Return (X, Y) of the center of cell containing provided text 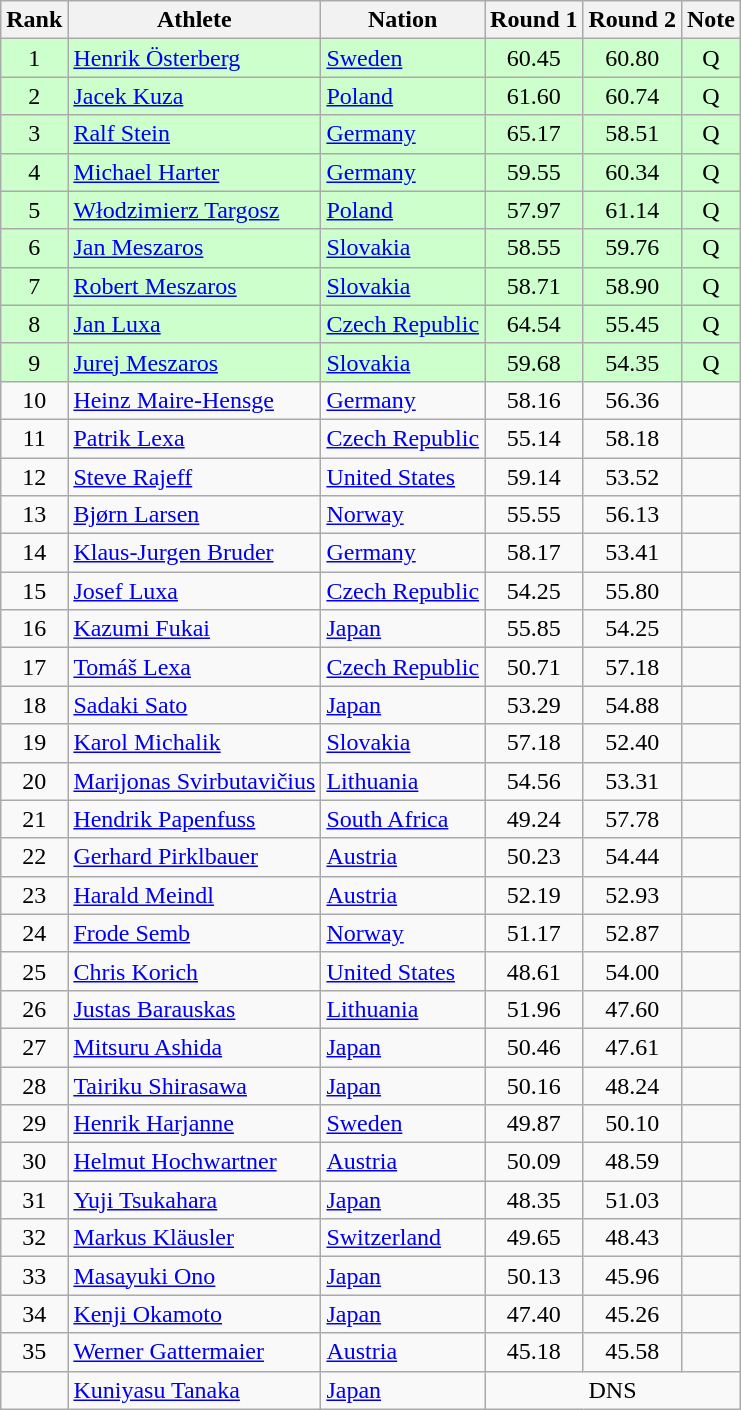
51.96 (534, 1009)
55.80 (632, 591)
48.35 (534, 1200)
Marijonas Svirbutavičius (194, 781)
54.56 (534, 781)
2 (34, 96)
Karol Michalik (194, 743)
47.40 (534, 1314)
Harald Meindl (194, 895)
53.52 (632, 477)
45.96 (632, 1276)
57.97 (534, 210)
24 (34, 933)
60.80 (632, 58)
53.41 (632, 553)
57.78 (632, 819)
Włodzimierz Targosz (194, 210)
55.14 (534, 438)
Robert Meszaros (194, 286)
11 (34, 438)
Justas Barauskas (194, 1009)
Rank (34, 20)
Klaus-Jurgen Bruder (194, 553)
Gerhard Pirklbauer (194, 857)
50.71 (534, 667)
30 (34, 1162)
45.18 (534, 1352)
10 (34, 400)
48.59 (632, 1162)
Markus Kläusler (194, 1238)
31 (34, 1200)
28 (34, 1085)
18 (34, 705)
58.18 (632, 438)
58.51 (632, 134)
45.26 (632, 1314)
7 (34, 286)
Hendrik Papenfuss (194, 819)
Round 2 (632, 20)
29 (34, 1124)
Heinz Maire-Hensge (194, 400)
Frode Semb (194, 933)
Helmut Hochwartner (194, 1162)
Athlete (194, 20)
54.00 (632, 971)
22 (34, 857)
13 (34, 515)
Ralf Stein (194, 134)
20 (34, 781)
48.61 (534, 971)
Henrik Österberg (194, 58)
Masayuki Ono (194, 1276)
52.19 (534, 895)
49.65 (534, 1238)
55.85 (534, 629)
54.35 (632, 362)
19 (34, 743)
27 (34, 1047)
15 (34, 591)
58.17 (534, 553)
14 (34, 553)
53.29 (534, 705)
8 (34, 324)
Switzerland (403, 1238)
50.09 (534, 1162)
Werner Gattermaier (194, 1352)
17 (34, 667)
50.23 (534, 857)
Jacek Kuza (194, 96)
49.24 (534, 819)
48.43 (632, 1238)
Jan Luxa (194, 324)
Jurej Meszaros (194, 362)
61.60 (534, 96)
55.45 (632, 324)
33 (34, 1276)
58.55 (534, 248)
Patrik Lexa (194, 438)
35 (34, 1352)
64.54 (534, 324)
50.46 (534, 1047)
58.16 (534, 400)
Round 1 (534, 20)
59.55 (534, 172)
59.68 (534, 362)
34 (34, 1314)
Sadaki Sato (194, 705)
60.34 (632, 172)
5 (34, 210)
Chris Korich (194, 971)
55.55 (534, 515)
51.17 (534, 933)
23 (34, 895)
56.13 (632, 515)
52.40 (632, 743)
South Africa (403, 819)
47.60 (632, 1009)
4 (34, 172)
12 (34, 477)
56.36 (632, 400)
58.71 (534, 286)
52.87 (632, 933)
6 (34, 248)
45.58 (632, 1352)
3 (34, 134)
Kazumi Fukai (194, 629)
54.44 (632, 857)
47.61 (632, 1047)
Henrik Harjanne (194, 1124)
Michael Harter (194, 172)
50.10 (632, 1124)
Steve Rajeff (194, 477)
Mitsuru Ashida (194, 1047)
61.14 (632, 210)
21 (34, 819)
16 (34, 629)
Kenji Okamoto (194, 1314)
DNS (613, 1390)
26 (34, 1009)
Bjørn Larsen (194, 515)
53.31 (632, 781)
25 (34, 971)
Note (710, 20)
Nation (403, 20)
54.88 (632, 705)
51.03 (632, 1200)
Yuji Tsukahara (194, 1200)
60.74 (632, 96)
59.14 (534, 477)
58.90 (632, 286)
1 (34, 58)
Josef Luxa (194, 591)
Jan Meszaros (194, 248)
52.93 (632, 895)
50.13 (534, 1276)
Tairiku Shirasawa (194, 1085)
50.16 (534, 1085)
Kuniyasu Tanaka (194, 1390)
32 (34, 1238)
Tomáš Lexa (194, 667)
49.87 (534, 1124)
60.45 (534, 58)
48.24 (632, 1085)
59.76 (632, 248)
9 (34, 362)
65.17 (534, 134)
